Pinpoint the cell where the given text exists, returning its [x, y] midpoint coordinate. 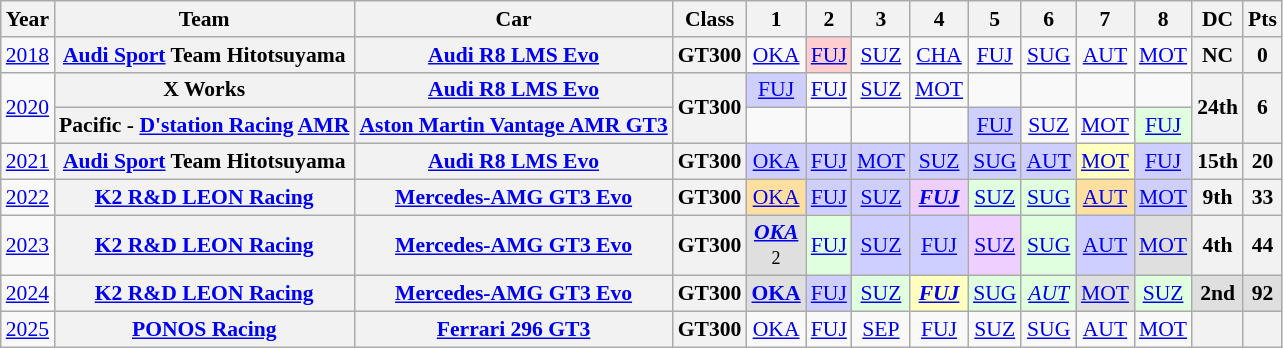
15th [1218, 162]
9th [1218, 197]
2nd [1218, 294]
X Works [204, 90]
CHA [939, 55]
DC [1218, 19]
Ferrari 296 GT3 [513, 330]
7 [1105, 19]
4 [939, 19]
2024 [28, 294]
Car [513, 19]
2 [829, 19]
NC [1218, 55]
Class [710, 19]
2021 [28, 162]
PONOS Racing [204, 330]
2025 [28, 330]
4th [1218, 246]
2018 [28, 55]
44 [1262, 246]
OKA2 [776, 246]
SEP [881, 330]
Year [28, 19]
5 [994, 19]
Pts [1262, 19]
92 [1262, 294]
0 [1262, 55]
Team [204, 19]
Pacific - D'station Racing AMR [204, 126]
20 [1262, 162]
2020 [28, 108]
24th [1218, 108]
2022 [28, 197]
33 [1262, 197]
3 [881, 19]
2023 [28, 246]
8 [1163, 19]
1 [776, 19]
Aston Martin Vantage AMR GT3 [513, 126]
